For the text-containing cell, return its midpoint in (x, y) coordinate format. 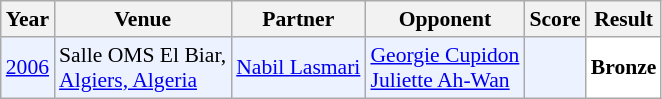
Venue (142, 19)
Nabil Lasmari (298, 68)
Bronze (624, 68)
Salle OMS El Biar,Algiers, Algeria (142, 68)
Year (28, 19)
2006 (28, 68)
Opponent (444, 19)
Georgie Cupidon Juliette Ah-Wan (444, 68)
Score (554, 19)
Partner (298, 19)
Result (624, 19)
